Search for the cell housing the specified text and yield its [x, y] center coordinate. 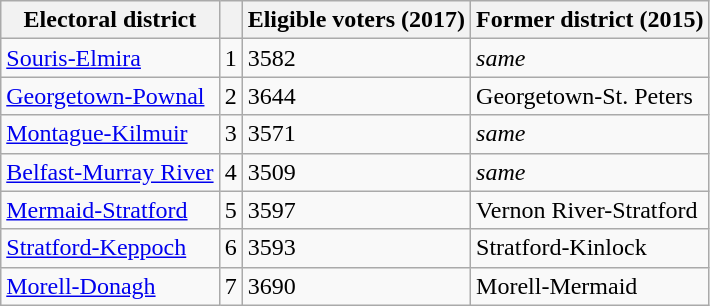
3644 [356, 96]
Stratford-Keppoch [110, 248]
3582 [356, 58]
Souris-Elmira [110, 58]
3690 [356, 286]
3593 [356, 248]
2 [230, 96]
3 [230, 134]
Montague-Kilmuir [110, 134]
3597 [356, 210]
Morell-Donagh [110, 286]
5 [230, 210]
7 [230, 286]
1 [230, 58]
Morell-Mermaid [590, 286]
6 [230, 248]
Georgetown-St. Peters [590, 96]
Eligible voters (2017) [356, 20]
3571 [356, 134]
4 [230, 172]
Mermaid-Stratford [110, 210]
Georgetown-Pownal [110, 96]
Vernon River-Stratford [590, 210]
Electoral district [110, 20]
3509 [356, 172]
Former district (2015) [590, 20]
Stratford-Kinlock [590, 248]
Belfast-Murray River [110, 172]
